Find where the given text appears and provide that cell's center as (X, Y) coordinate. 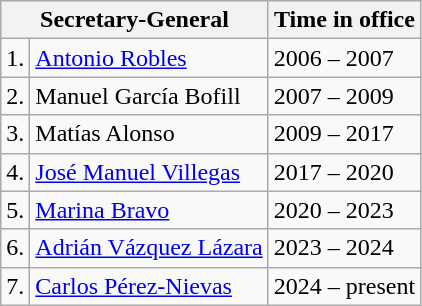
Manuel García Bofill (149, 96)
3. (16, 134)
Marina Bravo (149, 210)
Adrián Vázquez Lázara (149, 248)
Secretary-General (135, 20)
2017 – 2020 (344, 172)
7. (16, 286)
2009 – 2017 (344, 134)
2. (16, 96)
2006 – 2007 (344, 58)
5. (16, 210)
6. (16, 248)
Time in office (344, 20)
Matías Alonso (149, 134)
2020 – 2023 (344, 210)
Carlos Pérez-Nievas (149, 286)
2024 – present (344, 286)
2023 – 2024 (344, 248)
2007 – 2009 (344, 96)
1. (16, 58)
4. (16, 172)
Antonio Robles (149, 58)
José Manuel Villegas (149, 172)
